Detect which cell encompasses the target text, then output its (X, Y) center coordinate. 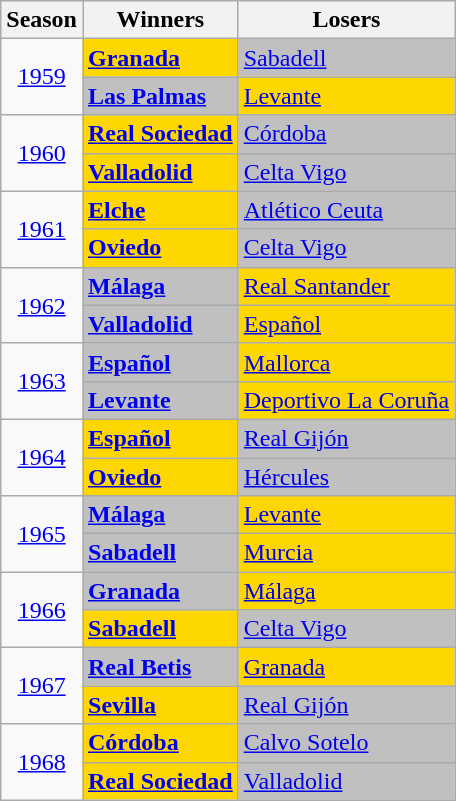
Murcia (346, 553)
Mallorca (346, 362)
Deportivo La Coruña (346, 400)
Sevilla (160, 705)
Calvo Sotelo (346, 743)
1965 (42, 534)
1966 (42, 610)
1968 (42, 762)
Season (42, 20)
Real Betis (160, 667)
Atlético Ceuta (346, 210)
Las Palmas (160, 96)
1961 (42, 229)
1962 (42, 305)
Hércules (346, 477)
Elche (160, 210)
1967 (42, 686)
Real Santander (346, 286)
Losers (346, 20)
1959 (42, 77)
1963 (42, 381)
1964 (42, 457)
1960 (42, 153)
Winners (160, 20)
